Capture the cell that displays the provided text and extract its [x, y] central coordinate. 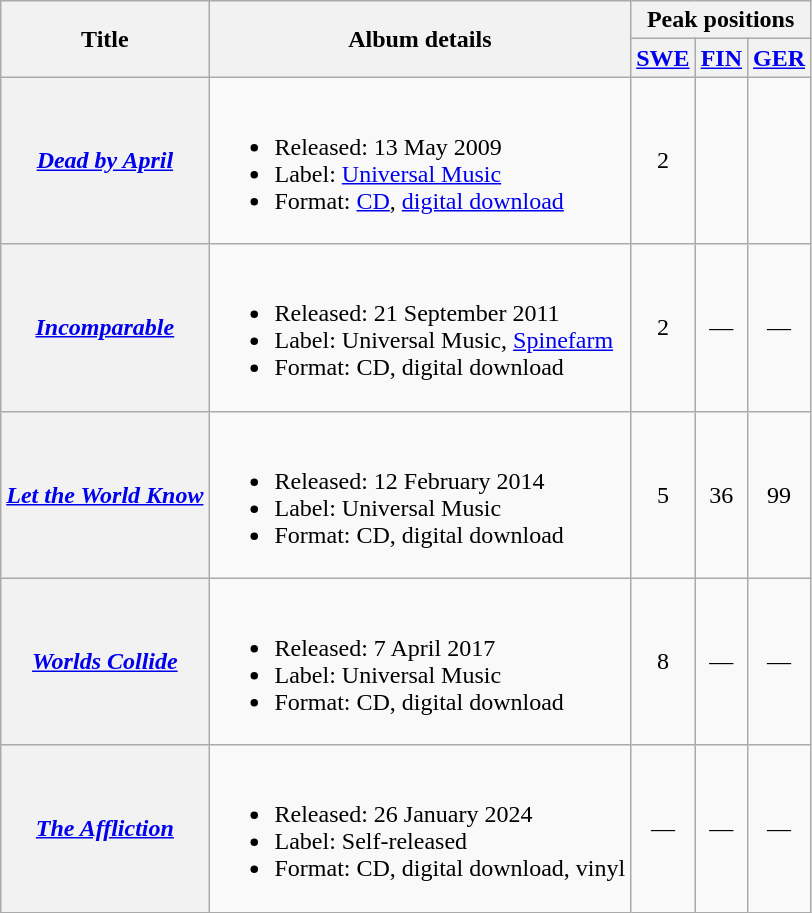
The Affliction [105, 828]
Let the World Know [105, 494]
Released: 7 April 2017Label: Universal MusicFormat: CD, digital download [420, 662]
Released: 12 February 2014Label: Universal MusicFormat: CD, digital download [420, 494]
Released: 13 May 2009Label: Universal MusicFormat: CD, digital download [420, 160]
Dead by April [105, 160]
8 [663, 662]
Incomparable [105, 328]
SWE [663, 58]
36 [721, 494]
5 [663, 494]
99 [780, 494]
Released: 21 September 2011Label: Universal Music, SpinefarmFormat: CD, digital download [420, 328]
GER [780, 58]
Worlds Collide [105, 662]
Released: 26 January 2024Label: Self-releasedFormat: CD, digital download, vinyl [420, 828]
FIN [721, 58]
Title [105, 39]
Album details [420, 39]
Peak positions [721, 20]
